Extract the (X, Y) coordinate from the center of the cell holding the provided text.  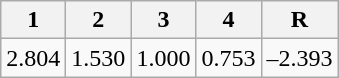
1.000 (164, 58)
2.804 (34, 58)
0.753 (228, 58)
2 (98, 20)
R (300, 20)
–2.393 (300, 58)
1 (34, 20)
3 (164, 20)
1.530 (98, 58)
4 (228, 20)
